From the cell containing the given text, extract its center point as (x, y) coordinate. 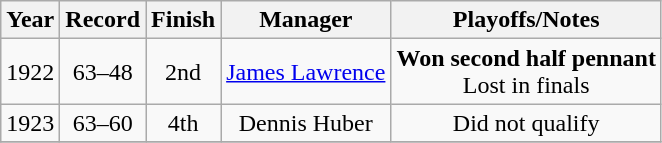
4th (184, 123)
2nd (184, 72)
1922 (30, 72)
63–60 (103, 123)
Did not qualify (526, 123)
Record (103, 20)
Manager (306, 20)
Playoffs/Notes (526, 20)
Year (30, 20)
Won second half pennantLost in finals (526, 72)
Dennis Huber (306, 123)
63–48 (103, 72)
1923 (30, 123)
James Lawrence (306, 72)
Finish (184, 20)
